Locate the cell with the specified text and output its [X, Y] center coordinate. 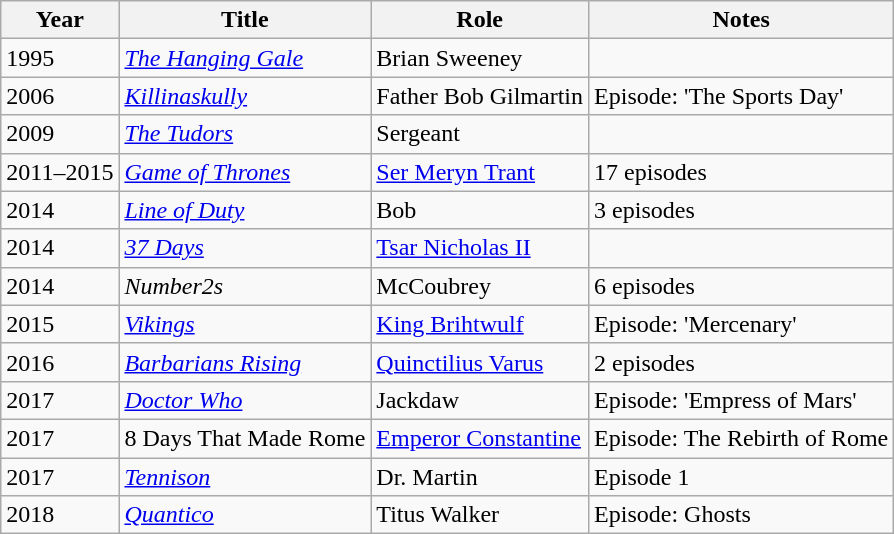
Quantico [245, 515]
Killinaskully [245, 96]
6 episodes [742, 286]
2009 [60, 134]
Quinctilius Varus [480, 362]
1995 [60, 58]
2018 [60, 515]
2006 [60, 96]
Episode: Ghosts [742, 515]
Father Bob Gilmartin [480, 96]
2011–2015 [60, 172]
Line of Duty [245, 210]
Vikings [245, 324]
2016 [60, 362]
37 Days [245, 248]
Dr. Martin [480, 477]
Role [480, 20]
The Hanging Gale [245, 58]
Title [245, 20]
Episode: The Rebirth of Rome [742, 438]
Brian Sweeney [480, 58]
Episode 1 [742, 477]
McCoubrey [480, 286]
Episode: 'Mercenary' [742, 324]
2015 [60, 324]
Number2s [245, 286]
Tsar Nicholas II [480, 248]
Episode: 'The Sports Day' [742, 96]
3 episodes [742, 210]
Emperor Constantine [480, 438]
17 episodes [742, 172]
Bob [480, 210]
Jackdaw [480, 400]
Doctor Who [245, 400]
The Tudors [245, 134]
Titus Walker [480, 515]
2 episodes [742, 362]
Notes [742, 20]
Ser Meryn Trant [480, 172]
Game of Thrones [245, 172]
Episode: 'Empress of Mars' [742, 400]
Barbarians Rising [245, 362]
Tennison [245, 477]
King Brihtwulf [480, 324]
Sergeant [480, 134]
8 Days That Made Rome [245, 438]
Year [60, 20]
